Return [X, Y] of the center of cell containing provided text 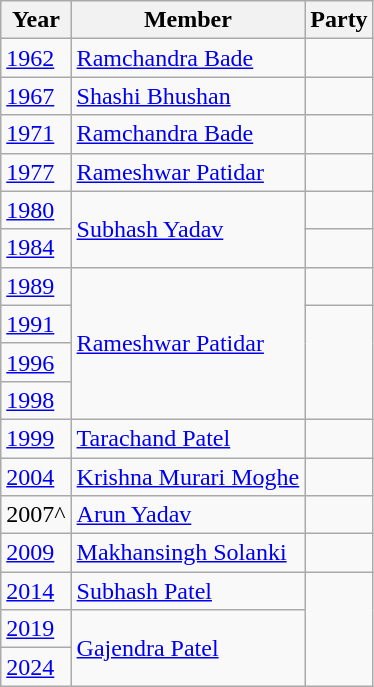
1977 [36, 172]
2024 [36, 667]
2004 [36, 477]
1999 [36, 438]
Shashi Bhushan [188, 96]
1984 [36, 248]
Subhash Yadav [188, 229]
2007^ [36, 515]
1998 [36, 400]
1967 [36, 96]
Gajendra Patel [188, 648]
Krishna Murari Moghe [188, 477]
1996 [36, 362]
Member [188, 20]
1971 [36, 134]
Year [36, 20]
Arun Yadav [188, 515]
Subhash Patel [188, 591]
1989 [36, 286]
2009 [36, 553]
1962 [36, 58]
Makhansingh Solanki [188, 553]
2019 [36, 629]
2014 [36, 591]
1991 [36, 324]
1980 [36, 210]
Tarachand Patel [188, 438]
Party [339, 20]
